Find where the given text appears and provide that cell's center as [X, Y] coordinate. 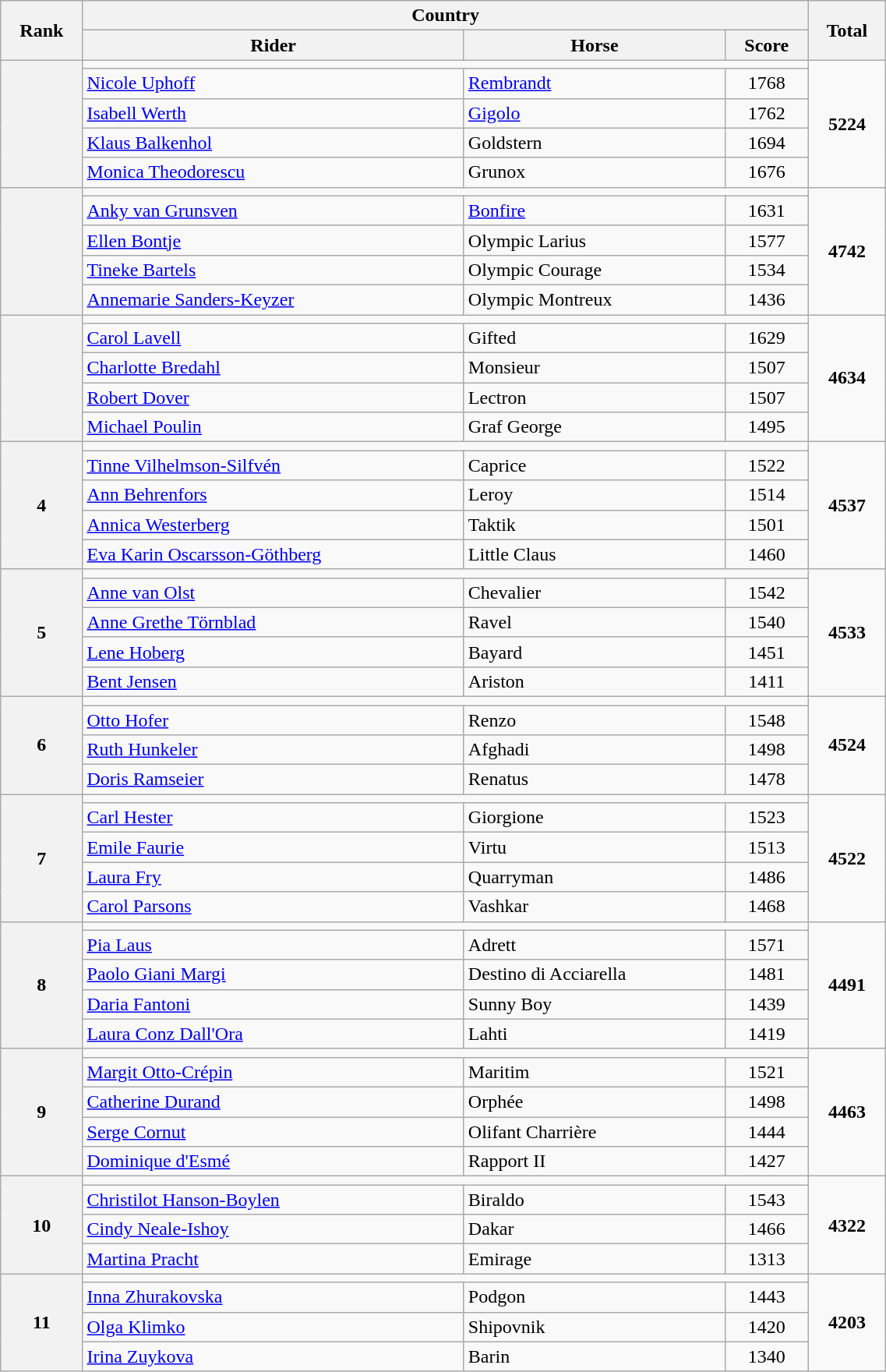
4522 [847, 857]
Barin [594, 1356]
Anky van Grunsven [273, 210]
Total [847, 30]
1631 [767, 210]
Ellen Bontje [273, 240]
Sunny Boy [594, 1004]
Maritim [594, 1072]
1439 [767, 1004]
Ann Behrenfors [273, 495]
Quarryman [594, 877]
Nicole Uphoff [273, 83]
1411 [767, 681]
4463 [847, 1112]
Shipovnik [594, 1327]
1522 [767, 465]
Anne Grethe Törnblad [273, 622]
Olga Klimko [273, 1327]
1521 [767, 1072]
Laura Conz Dall'Ora [273, 1034]
1577 [767, 240]
Paolo Giani Margi [273, 974]
1542 [767, 592]
Olympic Larius [594, 240]
Olympic Montreux [594, 299]
Rembrandt [594, 83]
Ariston [594, 681]
Horse [594, 45]
1486 [767, 877]
Virtu [594, 847]
4203 [847, 1322]
1436 [767, 299]
Margit Otto-Crépin [273, 1072]
4322 [847, 1225]
Robert Dover [273, 398]
Ravel [594, 622]
1466 [767, 1229]
1495 [767, 427]
Podgon [594, 1297]
Martina Pracht [273, 1259]
Pia Laus [273, 945]
Annemarie Sanders-Keyzer [273, 299]
Afghadi [594, 750]
1444 [767, 1131]
Bayard [594, 652]
1768 [767, 83]
Goldstern [594, 143]
1514 [767, 495]
Christilot Hanson-Boylen [273, 1200]
Ruth Hunkeler [273, 750]
Monsieur [594, 368]
Tineke Bartels [273, 270]
Monica Theodorescu [273, 172]
Gifted [594, 338]
Carol Lavell [273, 338]
Giorgione [594, 818]
Orphée [594, 1101]
1313 [767, 1259]
Annica Westerberg [273, 525]
Destino di Acciarella [594, 974]
4742 [847, 251]
Bent Jensen [273, 681]
4533 [847, 633]
Carl Hester [273, 818]
8 [42, 985]
1468 [767, 907]
Charlotte Bredahl [273, 368]
9 [42, 1112]
7 [42, 857]
Irina Zuykova [273, 1356]
1762 [767, 113]
1460 [767, 554]
Lene Hoberg [273, 652]
Olifant Charrière [594, 1131]
6 [42, 745]
Chevalier [594, 592]
Doris Ramseier [273, 780]
Adrett [594, 945]
Grunox [594, 172]
Country [446, 16]
4537 [847, 505]
Gigolo [594, 113]
11 [42, 1322]
1451 [767, 652]
Leroy [594, 495]
1340 [767, 1356]
Vashkar [594, 907]
Little Claus [594, 554]
10 [42, 1225]
Daria Fantoni [273, 1004]
Otto Hofer [273, 720]
Laura Fry [273, 877]
Lectron [594, 398]
Klaus Balkenhol [273, 143]
1694 [767, 143]
1571 [767, 945]
Emirage [594, 1259]
4524 [847, 745]
1420 [767, 1327]
Rider [273, 45]
Graf George [594, 427]
Dominique d'Esmé [273, 1162]
Isabell Werth [273, 113]
1540 [767, 622]
Emile Faurie [273, 847]
Anne van Olst [273, 592]
Rank [42, 30]
5 [42, 633]
1676 [767, 172]
Michael Poulin [273, 427]
4491 [847, 985]
Renzo [594, 720]
Eva Karin Oscarsson-Göthberg [273, 554]
Inna Zhurakovska [273, 1297]
Score [767, 45]
4 [42, 505]
Taktik [594, 525]
1534 [767, 270]
1478 [767, 780]
Cindy Neale-Ishoy [273, 1229]
1501 [767, 525]
Bonfire [594, 210]
Serge Cornut [273, 1131]
1548 [767, 720]
1419 [767, 1034]
1629 [767, 338]
Caprice [594, 465]
1513 [767, 847]
Lahti [594, 1034]
5224 [847, 123]
4634 [847, 379]
Renatus [594, 780]
Carol Parsons [273, 907]
Olympic Courage [594, 270]
Rapport II [594, 1162]
Dakar [594, 1229]
1543 [767, 1200]
Biraldo [594, 1200]
1523 [767, 818]
Catherine Durand [273, 1101]
1481 [767, 974]
Tinne Vilhelmson-Silfvén [273, 465]
1443 [767, 1297]
1427 [767, 1162]
